For the text-containing cell, return its midpoint in [x, y] coordinate format. 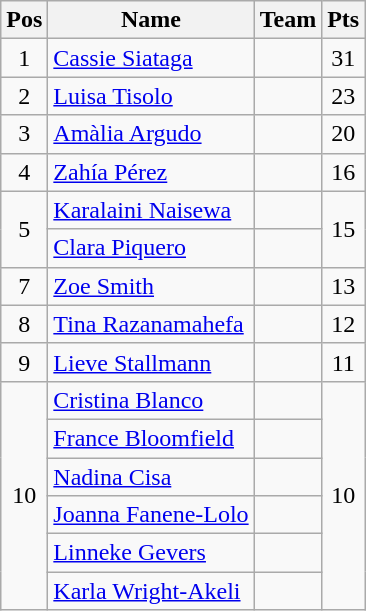
4 [24, 172]
31 [344, 58]
1 [24, 58]
13 [344, 286]
Amàlia Argudo [151, 134]
8 [24, 324]
France Bloomfield [151, 438]
15 [344, 229]
Karla Wright-Akeli [151, 591]
Tina Razanamahefa [151, 324]
3 [24, 134]
Cristina Blanco [151, 400]
Team [288, 20]
Luisa Tisolo [151, 96]
Karalaini Naisewa [151, 210]
Pos [24, 20]
Name [151, 20]
Clara Piquero [151, 248]
Zoe Smith [151, 286]
5 [24, 229]
Lieve Stallmann [151, 362]
20 [344, 134]
7 [24, 286]
23 [344, 96]
Joanna Fanene-Lolo [151, 515]
Cassie Siataga [151, 58]
9 [24, 362]
Nadina Cisa [151, 477]
11 [344, 362]
Linneke Gevers [151, 553]
Zahía Pérez [151, 172]
12 [344, 324]
Pts [344, 20]
16 [344, 172]
2 [24, 96]
